Provide the (X, Y) coordinate of the cell's center where the given text is located.  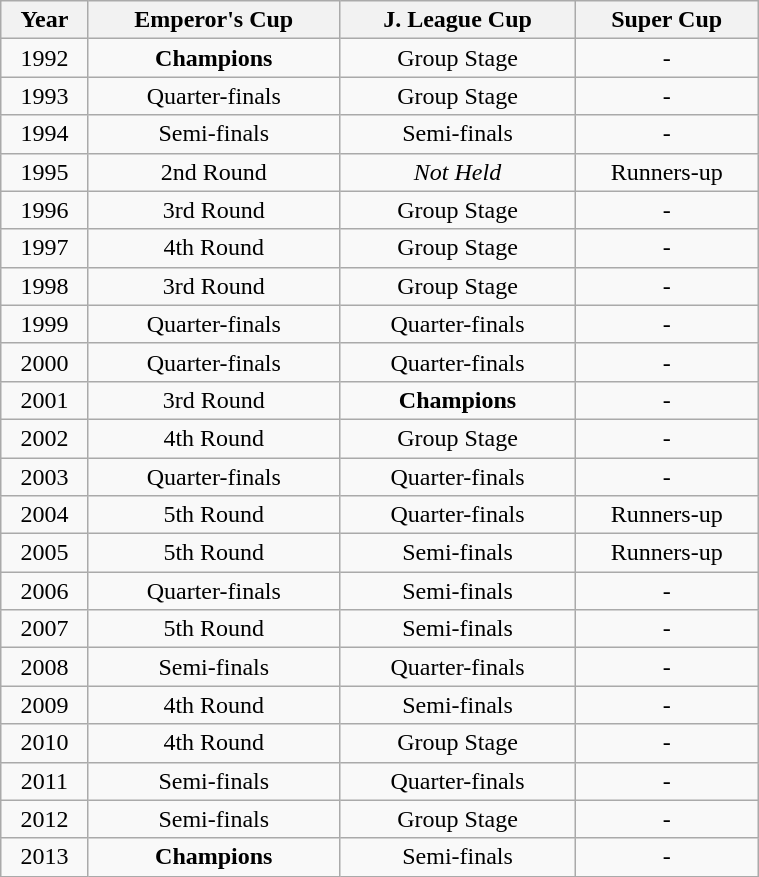
1998 (44, 286)
2009 (44, 705)
1993 (44, 96)
2010 (44, 743)
2nd Round (214, 172)
Year (44, 20)
2012 (44, 819)
2004 (44, 515)
2003 (44, 477)
1994 (44, 134)
2013 (44, 857)
2006 (44, 591)
Not Held (457, 172)
Emperor's Cup (214, 20)
2008 (44, 667)
2005 (44, 553)
1999 (44, 324)
2007 (44, 629)
2011 (44, 781)
J. League Cup (457, 20)
1997 (44, 248)
Super Cup (667, 20)
2000 (44, 362)
1992 (44, 58)
2001 (44, 400)
2002 (44, 438)
1996 (44, 210)
1995 (44, 172)
